Scan for the cell matching the given text and deliver its (X, Y) coordinate at center. 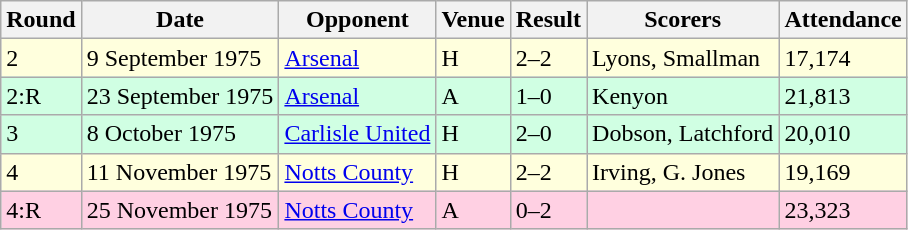
Carlisle United (358, 134)
23,323 (843, 210)
Kenyon (683, 96)
11 November 1975 (180, 172)
4 (41, 172)
20,010 (843, 134)
21,813 (843, 96)
23 September 1975 (180, 96)
9 September 1975 (180, 58)
Irving, G. Jones (683, 172)
2 (41, 58)
Opponent (358, 20)
Result (548, 20)
Attendance (843, 20)
Dobson, Latchford (683, 134)
25 November 1975 (180, 210)
4:R (41, 210)
Venue (473, 20)
1–0 (548, 96)
2:R (41, 96)
17,174 (843, 58)
0–2 (548, 210)
Round (41, 20)
Scorers (683, 20)
Lyons, Smallman (683, 58)
Date (180, 20)
3 (41, 134)
2–0 (548, 134)
8 October 1975 (180, 134)
19,169 (843, 172)
